Identify which cell holds the provided text, then report its (x, y) central coordinate. 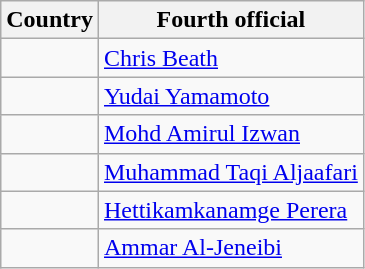
Ammar Al-Jeneibi (230, 248)
Country (50, 20)
Muhammad Taqi Aljaafari (230, 172)
Chris Beath (230, 58)
Yudai Yamamoto (230, 96)
Mohd Amirul Izwan (230, 134)
Fourth official (230, 20)
Hettikamkanamge Perera (230, 210)
